Find where the given text appears and provide that cell's center as [X, Y] coordinate. 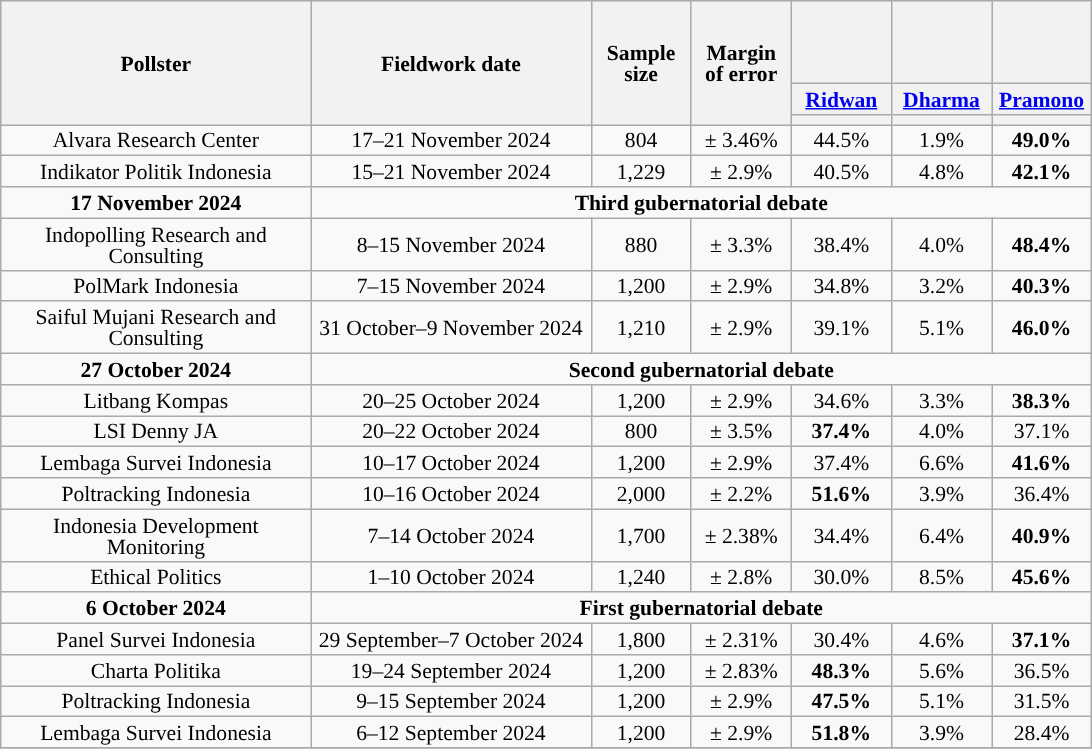
800 [641, 432]
31 October–9 November 2024 [451, 328]
41.6% [1042, 462]
48.4% [1042, 244]
6 October 2024 [156, 608]
6.6% [941, 462]
Dharma [941, 100]
51.6% [841, 494]
7–14 October 2024 [451, 535]
Second gubernatorial debate [702, 370]
Pollster [156, 63]
1,700 [641, 535]
± 2.83% [741, 670]
39.1% [841, 328]
48.3% [841, 670]
10–17 October 2024 [451, 462]
17 November 2024 [156, 202]
20–25 October 2024 [451, 400]
± 2.8% [741, 576]
7–15 November 2024 [451, 286]
15–21 November 2024 [451, 172]
51.8% [841, 732]
27 October 2024 [156, 370]
40.9% [1042, 535]
Alvara Research Center [156, 140]
38.4% [841, 244]
1–10 October 2024 [451, 576]
PolMark Indonesia [156, 286]
Charta Politika [156, 670]
6.4% [941, 535]
4.8% [941, 172]
46.0% [1042, 328]
30.4% [841, 640]
1.9% [941, 140]
36.5% [1042, 670]
49.0% [1042, 140]
Indopolling Research and Consulting [156, 244]
30.0% [841, 576]
40.3% [1042, 286]
Ethical Politics [156, 576]
34.8% [841, 286]
47.5% [841, 702]
880 [641, 244]
Fieldwork date [451, 63]
2,000 [641, 494]
Indonesia Development Monitoring [156, 535]
Pramono [1042, 100]
36.4% [1042, 494]
6–12 September 2024 [451, 732]
28.4% [1042, 732]
1,240 [641, 576]
± 3.5% [741, 432]
1,229 [641, 172]
1,800 [641, 640]
± 3.3% [741, 244]
8–15 November 2024 [451, 244]
4.6% [941, 640]
Saiful Mujani Research and Consulting [156, 328]
34.4% [841, 535]
± 2.38% [741, 535]
34.6% [841, 400]
Ridwan [841, 100]
40.5% [841, 172]
45.6% [1042, 576]
LSI Denny JA [156, 432]
Indikator Politik Indonesia [156, 172]
± 3.46% [741, 140]
44.5% [841, 140]
10–16 October 2024 [451, 494]
± 2.31% [741, 640]
Third gubernatorial debate [702, 202]
Sample size [641, 63]
5.6% [941, 670]
20–22 October 2024 [451, 432]
29 September–7 October 2024 [451, 640]
3.3% [941, 400]
38.3% [1042, 400]
1,210 [641, 328]
17–21 November 2024 [451, 140]
Litbang Kompas [156, 400]
Panel Survei Indonesia [156, 640]
± 2.2% [741, 494]
9–15 September 2024 [451, 702]
8.5% [941, 576]
Margin of error [741, 63]
804 [641, 140]
31.5% [1042, 702]
19–24 September 2024 [451, 670]
42.1% [1042, 172]
First gubernatorial debate [702, 608]
3.2% [941, 286]
